Pinpoint the cell where the given text exists, returning its [X, Y] midpoint coordinate. 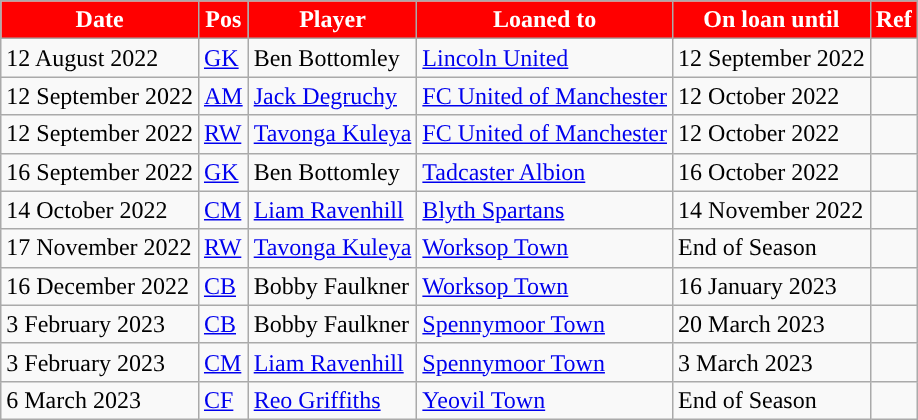
Jack Degruchy [332, 96]
On loan until [772, 20]
16 December 2022 [100, 286]
Tadcaster Albion [545, 172]
16 January 2023 [772, 286]
Blyth Spartans [545, 210]
Loaned to [545, 20]
Lincoln United [545, 58]
14 October 2022 [100, 210]
Reo Griffiths [332, 400]
20 March 2023 [772, 324]
AM [223, 96]
16 October 2022 [772, 172]
14 November 2022 [772, 210]
Yeovil Town [545, 400]
Player [332, 20]
Pos [223, 20]
16 September 2022 [100, 172]
Ref [894, 20]
Date [100, 20]
3 March 2023 [772, 362]
6 March 2023 [100, 400]
12 August 2022 [100, 58]
17 November 2022 [100, 248]
CF [223, 400]
